Locate the cell with the specified text and output its (X, Y) center coordinate. 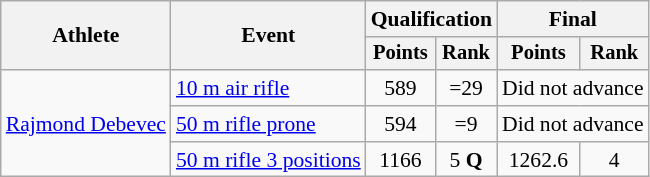
10 m air rifle (268, 88)
Rajmond Debevec (86, 124)
Qualification (432, 19)
=29 (466, 88)
Athlete (86, 36)
594 (400, 124)
589 (400, 88)
50 m rifle prone (268, 124)
Event (268, 36)
Final (573, 19)
=9 (466, 124)
